For the text-containing cell, return its midpoint in [x, y] coordinate format. 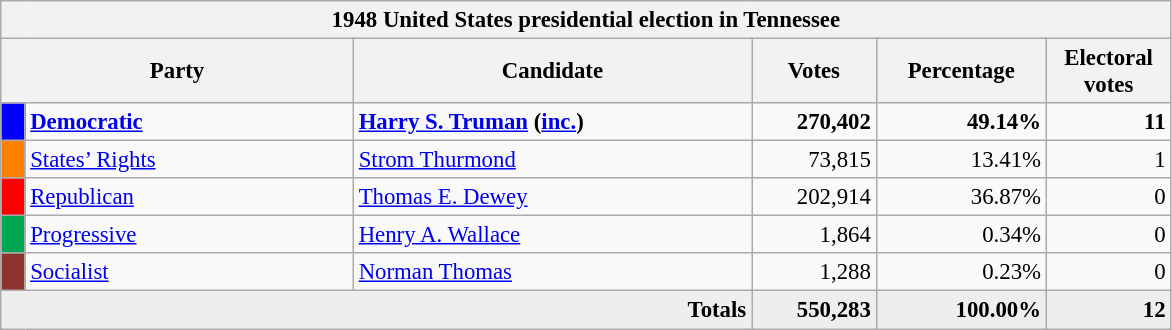
0.34% [961, 235]
Candidate [552, 72]
Democratic [189, 122]
1,288 [814, 273]
550,283 [814, 310]
Republican [189, 197]
Henry A. Wallace [552, 235]
Harry S. Truman (inc.) [552, 122]
13.41% [961, 160]
11 [1108, 122]
Electoral votes [1108, 72]
Percentage [961, 72]
0.23% [961, 273]
Thomas E. Dewey [552, 197]
202,914 [814, 197]
Norman Thomas [552, 273]
73,815 [814, 160]
49.14% [961, 122]
1,864 [814, 235]
100.00% [961, 310]
Party [178, 72]
Socialist [189, 273]
Totals [376, 310]
Progressive [189, 235]
270,402 [814, 122]
Votes [814, 72]
1 [1108, 160]
36.87% [961, 197]
12 [1108, 310]
1948 United States presidential election in Tennessee [586, 20]
States’ Rights [189, 160]
Strom Thurmond [552, 160]
